Determine the [X, Y] coordinate at the center of the cell enclosing the given text.  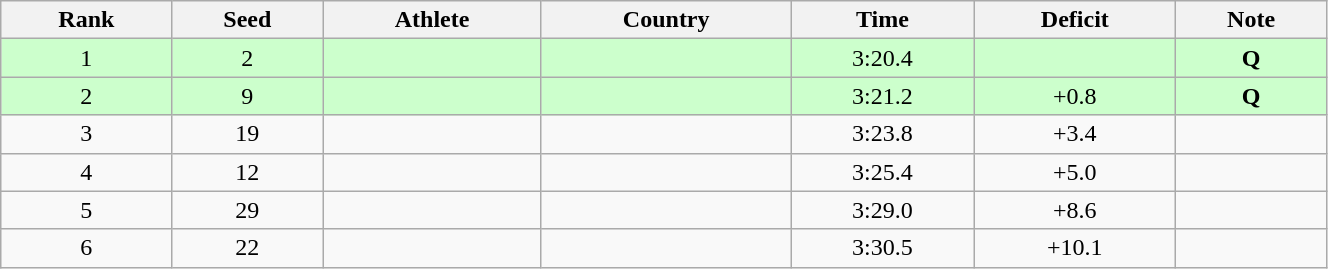
Seed [248, 20]
+8.6 [1075, 210]
3:29.0 [882, 210]
9 [248, 96]
Country [666, 20]
Time [882, 20]
6 [86, 248]
4 [86, 172]
+5.0 [1075, 172]
Deficit [1075, 20]
Athlete [432, 20]
3:30.5 [882, 248]
3:23.8 [882, 134]
12 [248, 172]
+10.1 [1075, 248]
+0.8 [1075, 96]
22 [248, 248]
3 [86, 134]
Note [1252, 20]
Rank [86, 20]
5 [86, 210]
1 [86, 58]
19 [248, 134]
3:21.2 [882, 96]
3:20.4 [882, 58]
3:25.4 [882, 172]
29 [248, 210]
+3.4 [1075, 134]
